Detect which cell encompasses the target text, then output its (X, Y) center coordinate. 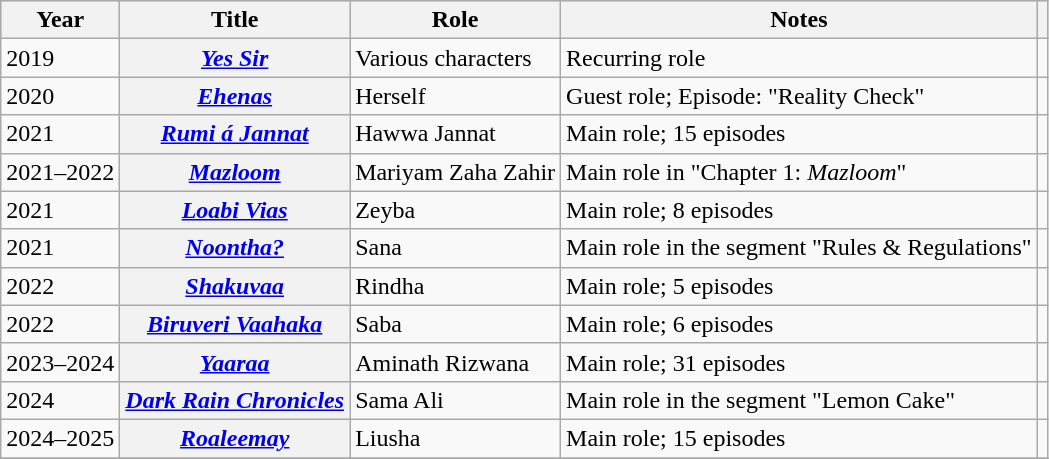
Various characters (456, 58)
Sama Ali (456, 400)
Liusha (456, 438)
Main role; 6 episodes (800, 324)
Sana (456, 248)
Aminath Rizwana (456, 362)
Loabi Vias (235, 210)
Ehenas (235, 96)
Zeyba (456, 210)
2023–2024 (60, 362)
Rindha (456, 286)
2021–2022 (60, 172)
Notes (800, 20)
Title (235, 20)
Main role; 31 episodes (800, 362)
2020 (60, 96)
Recurring role (800, 58)
Yaaraa (235, 362)
Mazloom (235, 172)
2024 (60, 400)
Main role; 8 episodes (800, 210)
Hawwa Jannat (456, 134)
Rumi á Jannat (235, 134)
Shakuvaa (235, 286)
Main role in "Chapter 1: Mazloom" (800, 172)
Saba (456, 324)
2019 (60, 58)
Guest role; Episode: "Reality Check" (800, 96)
Noontha? (235, 248)
Mariyam Zaha Zahir (456, 172)
Yes Sir (235, 58)
Role (456, 20)
Main role in the segment "Rules & Regulations" (800, 248)
Main role; 5 episodes (800, 286)
2024–2025 (60, 438)
Dark Rain Chronicles (235, 400)
Roaleemay (235, 438)
Main role in the segment "Lemon Cake" (800, 400)
Biruveri Vaahaka (235, 324)
Year (60, 20)
Herself (456, 96)
